Return the [x, y] coordinate for the center point of the cell that contains the specified text.  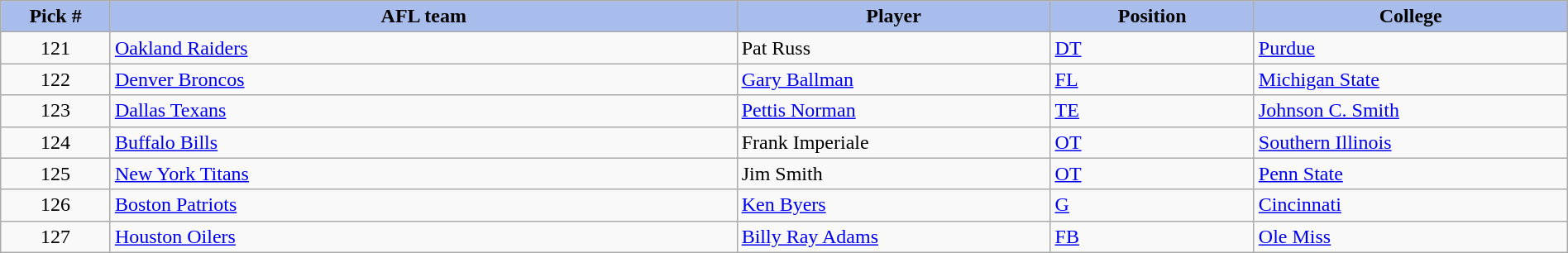
Purdue [1411, 48]
Player [893, 17]
AFL team [423, 17]
Michigan State [1411, 79]
Boston Patriots [423, 205]
Oakland Raiders [423, 48]
Buffalo Bills [423, 142]
Frank Imperiale [893, 142]
New York Titans [423, 174]
123 [56, 111]
Gary Ballman [893, 79]
G [1152, 205]
Dallas Texans [423, 111]
Pettis Norman [893, 111]
College [1411, 17]
Ken Byers [893, 205]
Denver Broncos [423, 79]
Johnson C. Smith [1411, 111]
DT [1152, 48]
Cincinnati [1411, 205]
126 [56, 205]
121 [56, 48]
TE [1152, 111]
Jim Smith [893, 174]
Ole Miss [1411, 236]
Penn State [1411, 174]
Southern Illinois [1411, 142]
125 [56, 174]
127 [56, 236]
122 [56, 79]
Houston Oilers [423, 236]
FL [1152, 79]
Position [1152, 17]
Billy Ray Adams [893, 236]
FB [1152, 236]
Pick # [56, 17]
Pat Russ [893, 48]
124 [56, 142]
